Capture the cell that displays the provided text and extract its [X, Y] central coordinate. 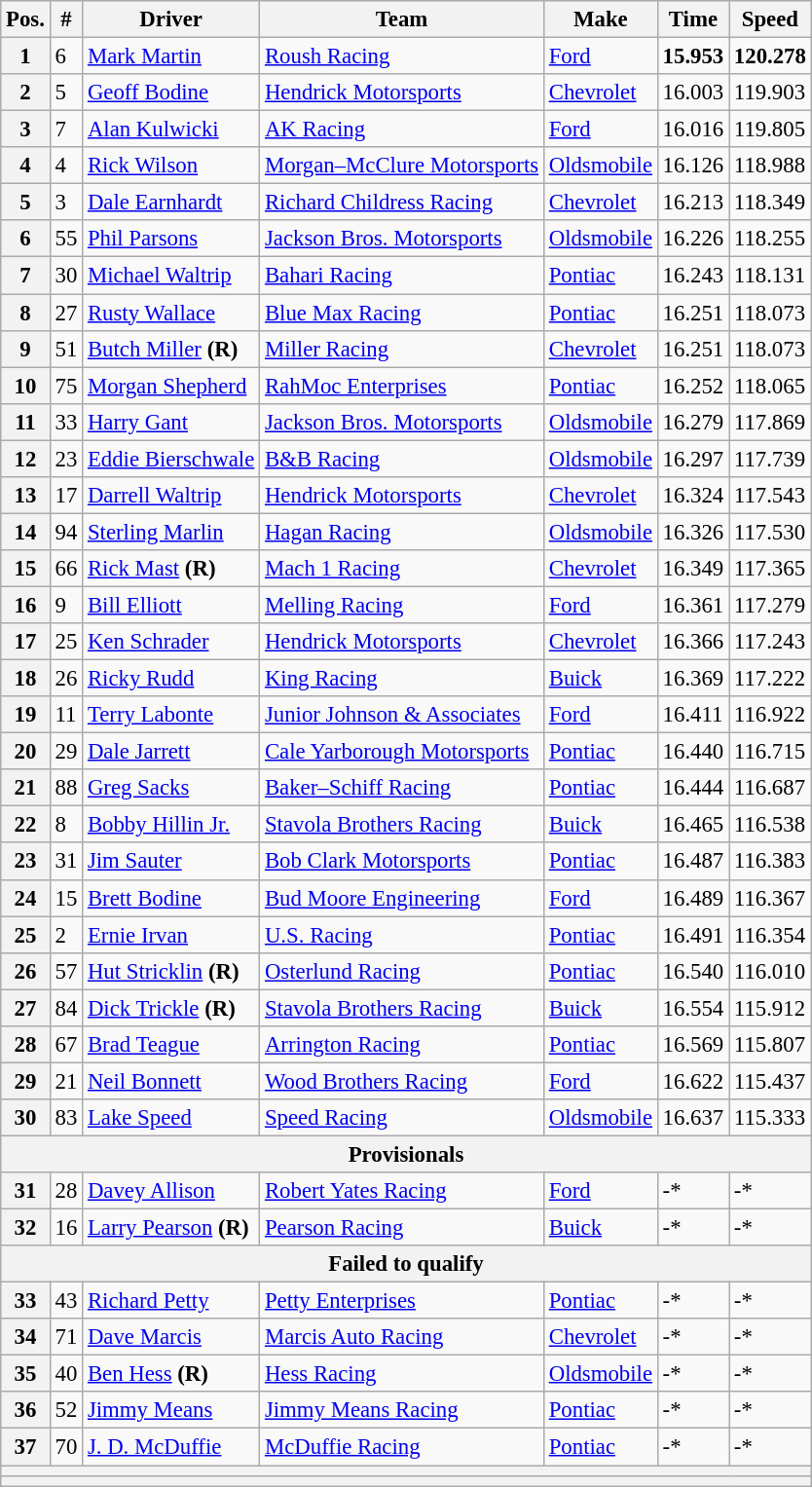
U.S. Racing [402, 935]
16.366 [693, 642]
Arrington Racing [402, 1045]
Jimmy Means Racing [402, 1411]
Dale Earnhardt [171, 203]
40 [66, 1374]
94 [66, 532]
16.361 [693, 605]
118.349 [771, 203]
70 [66, 1447]
119.805 [771, 130]
1 [25, 56]
Phil Parsons [171, 239]
Cale Yarborough Motorsports [402, 752]
66 [66, 569]
AK Racing [402, 130]
67 [66, 1045]
16.440 [693, 752]
Junior Johnson & Associates [402, 715]
84 [66, 1008]
Osterlund Racing [402, 971]
16.213 [693, 203]
37 [25, 1447]
Alan Kulwicki [171, 130]
Darrell Waltrip [171, 496]
75 [66, 386]
116.383 [771, 862]
116.367 [771, 898]
Wood Brothers Racing [402, 1081]
Roush Racing [402, 56]
117.739 [771, 459]
Terry Labonte [171, 715]
52 [66, 1411]
Bahari Racing [402, 276]
115.912 [771, 1008]
Brett Bodine [171, 898]
16.569 [693, 1045]
83 [66, 1118]
16.369 [693, 679]
Ernie Irvan [171, 935]
32 [25, 1228]
16.252 [693, 386]
117.243 [771, 642]
Speed [771, 19]
Rusty Wallace [171, 313]
Davey Allison [171, 1191]
Hess Racing [402, 1374]
13 [25, 496]
14 [25, 532]
Neil Bonnett [171, 1081]
Rick Mast (R) [171, 569]
117.222 [771, 679]
117.279 [771, 605]
51 [66, 349]
Make [600, 19]
115.437 [771, 1081]
16.324 [693, 496]
Jimmy Means [171, 1411]
16.637 [693, 1118]
57 [66, 971]
Larry Pearson (R) [171, 1228]
Michael Waltrip [171, 276]
Brad Teague [171, 1045]
B&B Racing [402, 459]
119.903 [771, 93]
Hagan Racing [402, 532]
118.065 [771, 386]
116.010 [771, 971]
Bob Clark Motorsports [402, 862]
Mark Martin [171, 56]
Miller Racing [402, 349]
Richard Childress Racing [402, 203]
J. D. McDuffie [171, 1447]
Mach 1 Racing [402, 569]
Marcis Auto Racing [402, 1337]
117.365 [771, 569]
120.278 [771, 56]
McDuffie Racing [402, 1447]
88 [66, 788]
22 [25, 825]
Ken Schrader [171, 642]
Team [402, 19]
Dave Marcis [171, 1337]
118.988 [771, 166]
Geoff Bodine [171, 93]
16.126 [693, 166]
Butch Miller (R) [171, 349]
16.411 [693, 715]
116.715 [771, 752]
Pos. [25, 19]
16.465 [693, 825]
16.622 [693, 1081]
Harry Gant [171, 422]
117.543 [771, 496]
Provisionals [406, 1154]
Morgan Shepherd [171, 386]
Ben Hess (R) [171, 1374]
Speed Racing [402, 1118]
10 [25, 386]
116.687 [771, 788]
12 [25, 459]
RahMoc Enterprises [402, 386]
16.349 [693, 569]
Bobby Hillin Jr. [171, 825]
Greg Sacks [171, 788]
Petty Enterprises [402, 1301]
Bill Elliott [171, 605]
Failed to qualify [406, 1264]
16.297 [693, 459]
116.354 [771, 935]
16.489 [693, 898]
Dale Jarrett [171, 752]
Jim Sauter [171, 862]
116.538 [771, 825]
Pearson Racing [402, 1228]
55 [66, 239]
Driver [171, 19]
117.530 [771, 532]
117.869 [771, 422]
Morgan–McClure Motorsports [402, 166]
19 [25, 715]
16.279 [693, 422]
35 [25, 1374]
16.003 [693, 93]
18 [25, 679]
16.540 [693, 971]
Eddie Bierschwale [171, 459]
16.326 [693, 532]
20 [25, 752]
Blue Max Racing [402, 313]
Hut Stricklin (R) [171, 971]
Robert Yates Racing [402, 1191]
Richard Petty [171, 1301]
118.131 [771, 276]
16.444 [693, 788]
Ricky Rudd [171, 679]
118.255 [771, 239]
Melling Racing [402, 605]
16.554 [693, 1008]
Baker–Schiff Racing [402, 788]
71 [66, 1337]
Time [693, 19]
16.016 [693, 130]
Dick Trickle (R) [171, 1008]
Lake Speed [171, 1118]
15.953 [693, 56]
Sterling Marlin [171, 532]
16.491 [693, 935]
116.922 [771, 715]
16.487 [693, 862]
Bud Moore Engineering [402, 898]
115.333 [771, 1118]
16.226 [693, 239]
36 [25, 1411]
16.243 [693, 276]
115.807 [771, 1045]
# [66, 19]
24 [25, 898]
43 [66, 1301]
34 [25, 1337]
King Racing [402, 679]
Rick Wilson [171, 166]
